Output the (X, Y) coordinate of the center of the cell containing the given text.  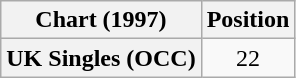
22 (248, 58)
UK Singles (OCC) (101, 58)
Chart (1997) (101, 20)
Position (248, 20)
